From the cell containing the given text, extract its center point as [x, y] coordinate. 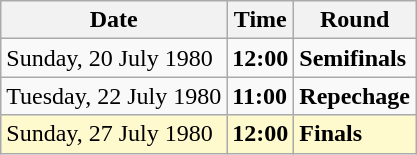
Tuesday, 22 July 1980 [114, 96]
Semifinals [355, 58]
Repechage [355, 96]
11:00 [260, 96]
Round [355, 20]
Sunday, 20 July 1980 [114, 58]
Date [114, 20]
Sunday, 27 July 1980 [114, 134]
Time [260, 20]
Finals [355, 134]
